Extract the (X, Y) coordinate from the center of the cell holding the provided text.  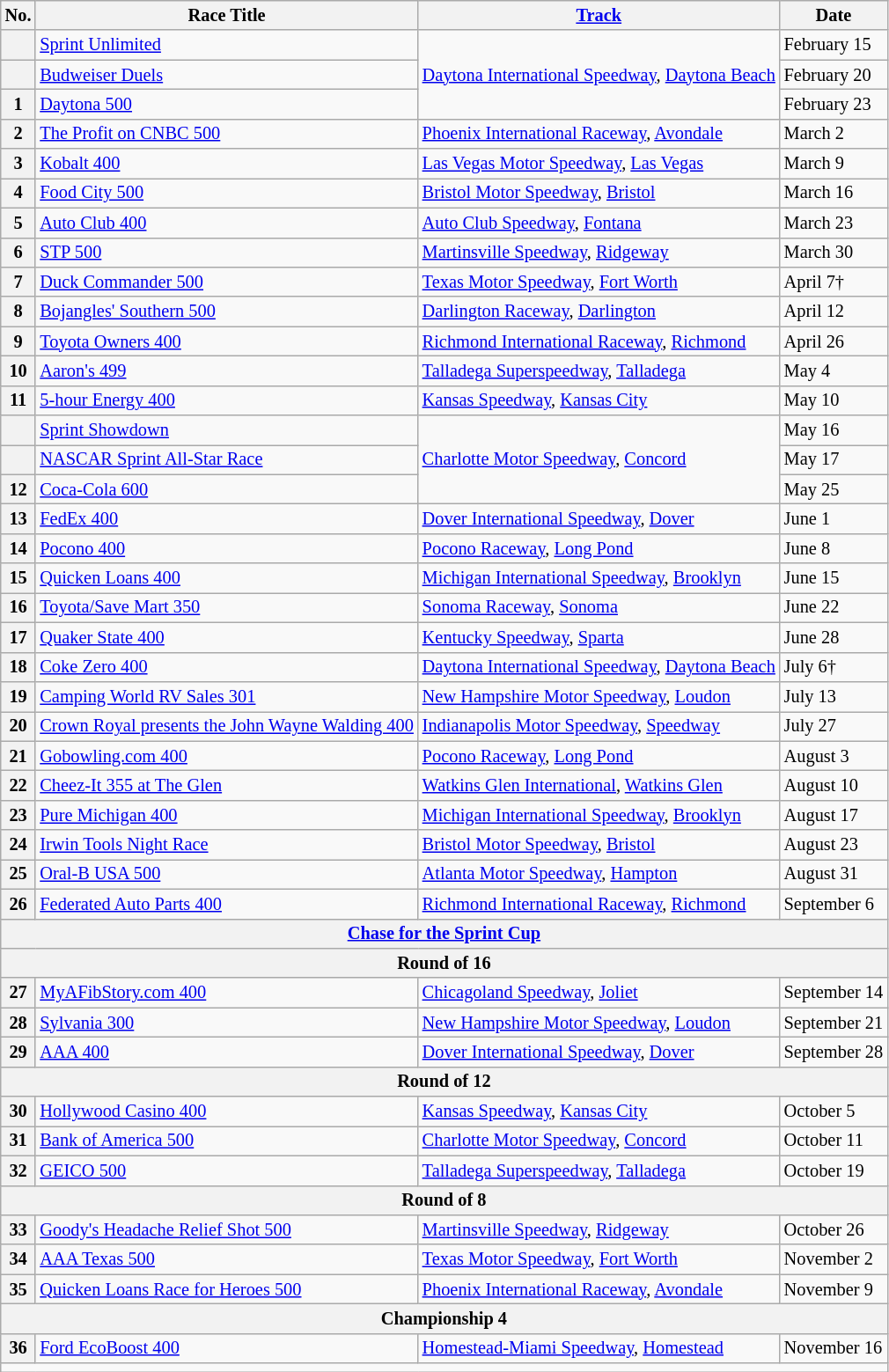
Kobalt 400 (226, 164)
Auto Club 400 (226, 223)
Sylvania 300 (226, 1023)
March 23 (834, 223)
31 (18, 1141)
August 23 (834, 845)
Chicagoland Speedway, Joliet (599, 993)
The Profit on CNBC 500 (226, 134)
March 9 (834, 164)
6 (18, 253)
Round of 8 (444, 1200)
30 (18, 1112)
November 16 (834, 1348)
22 (18, 785)
Sonoma Raceway, Sonoma (599, 607)
AAA Texas 500 (226, 1259)
September 14 (834, 993)
Aaron's 499 (226, 371)
Kentucky Speedway, Sparta (599, 637)
MyAFibStory.com 400 (226, 993)
October 19 (834, 1170)
21 (18, 756)
15 (18, 578)
Gobowling.com 400 (226, 756)
12 (18, 489)
4 (18, 193)
Sprint Showdown (226, 430)
Quaker State 400 (226, 637)
Toyota/Save Mart 350 (226, 607)
19 (18, 696)
September 6 (834, 904)
32 (18, 1170)
July 13 (834, 696)
Darlington Raceway, Darlington (599, 312)
5-hour Energy 400 (226, 400)
13 (18, 518)
March 16 (834, 193)
May 25 (834, 489)
29 (18, 1052)
1 (18, 104)
5 (18, 223)
No. (18, 15)
Goody's Headache Relief Shot 500 (226, 1229)
October 11 (834, 1141)
September 28 (834, 1052)
April 7† (834, 282)
28 (18, 1023)
17 (18, 637)
Crown Royal presents the John Wayne Walding 400 (226, 726)
18 (18, 667)
Oral-B USA 500 (226, 874)
Round of 12 (444, 1082)
10 (18, 371)
Pocono 400 (226, 548)
February 15 (834, 45)
Bank of America 500 (226, 1141)
Camping World RV Sales 301 (226, 696)
GEICO 500 (226, 1170)
June 28 (834, 637)
September 21 (834, 1023)
Cheez-It 355 at The Glen (226, 785)
Coca-Cola 600 (226, 489)
Bojangles' Southern 500 (226, 312)
March 2 (834, 134)
March 30 (834, 253)
Food City 500 (226, 193)
February 20 (834, 75)
Date (834, 15)
Federated Auto Parts 400 (226, 904)
June 15 (834, 578)
Toyota Owners 400 (226, 341)
May 16 (834, 430)
14 (18, 548)
16 (18, 607)
NASCAR Sprint All-Star Race (226, 459)
27 (18, 993)
24 (18, 845)
Homestead-Miami Speedway, Homestead (599, 1348)
May 10 (834, 400)
34 (18, 1259)
Track (599, 15)
October 5 (834, 1112)
Watkins Glen International, Watkins Glen (599, 785)
August 3 (834, 756)
August 31 (834, 874)
August 10 (834, 785)
Daytona 500 (226, 104)
Sprint Unlimited (226, 45)
August 17 (834, 815)
33 (18, 1229)
Duck Commander 500 (226, 282)
8 (18, 312)
June 8 (834, 548)
July 6† (834, 667)
36 (18, 1348)
Atlanta Motor Speedway, Hampton (599, 874)
Coke Zero 400 (226, 667)
Championship 4 (444, 1318)
Quicken Loans Race for Heroes 500 (226, 1289)
2 (18, 134)
February 23 (834, 104)
3 (18, 164)
STP 500 (226, 253)
November 2 (834, 1259)
April 12 (834, 312)
Ford EcoBoost 400 (226, 1348)
26 (18, 904)
Quicken Loans 400 (226, 578)
Pure Michigan 400 (226, 815)
7 (18, 282)
Budweiser Duels (226, 75)
April 26 (834, 341)
June 22 (834, 607)
35 (18, 1289)
Round of 16 (444, 963)
23 (18, 815)
May 4 (834, 371)
Las Vegas Motor Speedway, Las Vegas (599, 164)
Chase for the Sprint Cup (444, 934)
Auto Club Speedway, Fontana (599, 223)
May 17 (834, 459)
July 27 (834, 726)
AAA 400 (226, 1052)
25 (18, 874)
October 26 (834, 1229)
Hollywood Casino 400 (226, 1112)
November 9 (834, 1289)
Indianapolis Motor Speedway, Speedway (599, 726)
June 1 (834, 518)
Irwin Tools Night Race (226, 845)
FedEx 400 (226, 518)
11 (18, 400)
9 (18, 341)
Race Title (226, 15)
20 (18, 726)
